Detect which cell encompasses the target text, then output its [x, y] center coordinate. 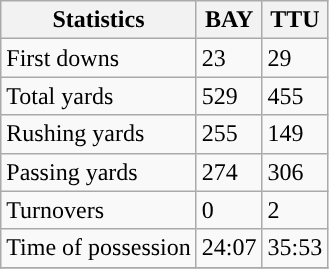
149 [295, 134]
First downs [99, 58]
Rushing yards [99, 134]
255 [229, 134]
24:07 [229, 248]
Total yards [99, 96]
35:53 [295, 248]
29 [295, 58]
Statistics [99, 20]
23 [229, 58]
529 [229, 96]
Passing yards [99, 172]
2 [295, 210]
Time of possession [99, 248]
274 [229, 172]
306 [295, 172]
455 [295, 96]
0 [229, 210]
Turnovers [99, 210]
BAY [229, 20]
TTU [295, 20]
